Scan for the cell matching the given text and deliver its [X, Y] coordinate at center. 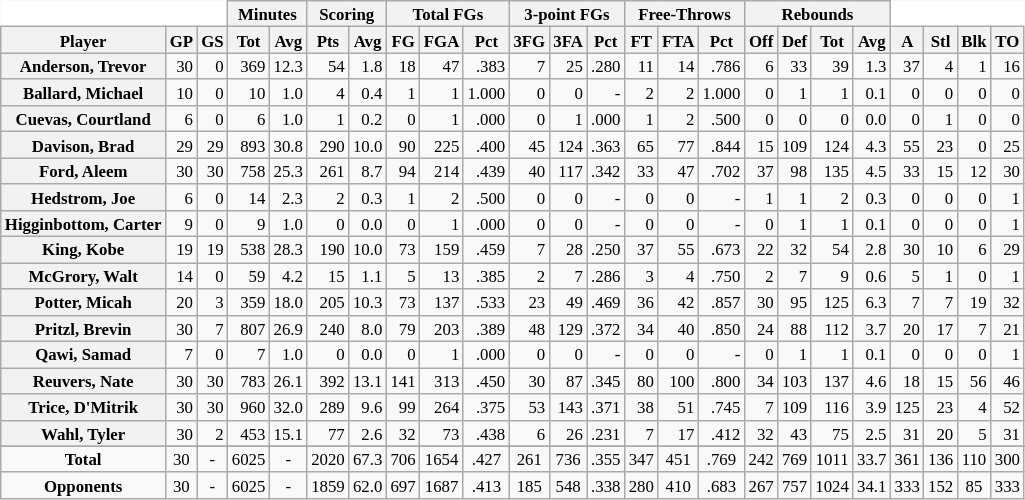
.702 [721, 171]
Trice, D'Mitrik [84, 407]
135 [832, 171]
Stl [940, 40]
.683 [721, 486]
36 [642, 302]
Player [84, 40]
87 [568, 381]
Free-Throws [685, 14]
.372 [606, 328]
313 [442, 381]
FGA [442, 40]
12 [974, 171]
100 [678, 381]
8.7 [368, 171]
25.3 [288, 171]
.844 [721, 145]
.363 [606, 145]
.383 [486, 66]
80 [642, 381]
Rebounds [817, 14]
2.8 [872, 250]
8.0 [368, 328]
0.2 [368, 119]
46 [1008, 381]
136 [940, 459]
FG [402, 40]
62.0 [368, 486]
0.4 [368, 93]
99 [402, 407]
1654 [442, 459]
42 [678, 302]
GS [212, 40]
.250 [606, 250]
3.9 [872, 407]
Total FGs [448, 14]
289 [328, 407]
79 [402, 328]
59 [249, 276]
.389 [486, 328]
129 [568, 328]
.400 [486, 145]
1.1 [368, 276]
1.8 [368, 66]
King, Kobe [84, 250]
.280 [606, 66]
960 [249, 407]
30.8 [288, 145]
.342 [606, 171]
548 [568, 486]
290 [328, 145]
.427 [486, 459]
453 [249, 433]
240 [328, 328]
2.6 [368, 433]
13 [442, 276]
21 [1008, 328]
116 [832, 407]
.438 [486, 433]
264 [442, 407]
.338 [606, 486]
FT [642, 40]
90 [402, 145]
.533 [486, 302]
39 [832, 66]
Off [760, 40]
Minutes [268, 14]
48 [529, 328]
10.3 [368, 302]
Potter, Micah [84, 302]
Opponents [84, 486]
.412 [721, 433]
TO [1008, 40]
3.7 [872, 328]
.371 [606, 407]
FTA [678, 40]
.375 [486, 407]
3FG [529, 40]
33.7 [872, 459]
18.0 [288, 302]
.459 [486, 250]
85 [974, 486]
26.9 [288, 328]
.385 [486, 276]
758 [249, 171]
361 [908, 459]
117 [568, 171]
Reuvers, Nate [84, 381]
.469 [606, 302]
Def [794, 40]
1687 [442, 486]
15.1 [288, 433]
94 [402, 171]
.345 [606, 381]
51 [678, 407]
11 [642, 66]
4.5 [872, 171]
34.1 [872, 486]
McGrory, Walt [84, 276]
141 [402, 381]
3FA [568, 40]
.857 [721, 302]
Ballard, Michael [84, 93]
24 [760, 328]
103 [794, 381]
Davison, Brad [84, 145]
.231 [606, 433]
205 [328, 302]
12.3 [288, 66]
769 [794, 459]
2.5 [872, 433]
112 [832, 328]
65 [642, 145]
38 [642, 407]
13.1 [368, 381]
159 [442, 250]
.850 [721, 328]
28.3 [288, 250]
GP [182, 40]
9.6 [368, 407]
Ford, Aleem [84, 171]
783 [249, 381]
49 [568, 302]
43 [794, 433]
1024 [832, 486]
267 [760, 486]
706 [402, 459]
88 [794, 328]
45 [529, 145]
185 [529, 486]
56 [974, 381]
75 [832, 433]
736 [568, 459]
893 [249, 145]
Hedstrom, Joe [84, 197]
410 [678, 486]
807 [249, 328]
.745 [721, 407]
451 [678, 459]
98 [794, 171]
2020 [328, 459]
32.0 [288, 407]
53 [529, 407]
Pts [328, 40]
1.3 [872, 66]
Wahl, Tyler [84, 433]
.450 [486, 381]
1011 [832, 459]
26.1 [288, 381]
359 [249, 302]
214 [442, 171]
.786 [721, 66]
26 [568, 433]
.769 [721, 459]
300 [1008, 459]
2.3 [288, 197]
4.3 [872, 145]
3-point FGs [566, 14]
0.6 [872, 276]
280 [642, 486]
392 [328, 381]
A [908, 40]
.800 [721, 381]
Anderson, Trevor [84, 66]
Pritzl, Brevin [84, 328]
203 [442, 328]
190 [328, 250]
Scoring [346, 14]
95 [794, 302]
6.3 [872, 302]
757 [794, 486]
4.2 [288, 276]
347 [642, 459]
67.3 [368, 459]
242 [760, 459]
1859 [328, 486]
22 [760, 250]
.673 [721, 250]
52 [1008, 407]
538 [249, 250]
369 [249, 66]
.439 [486, 171]
143 [568, 407]
Blk [974, 40]
152 [940, 486]
28 [568, 250]
Higginbottom, Carter [84, 224]
225 [442, 145]
.413 [486, 486]
697 [402, 486]
Qawi, Samad [84, 355]
.355 [606, 459]
110 [974, 459]
Total [84, 459]
16 [1008, 66]
.750 [721, 276]
Cuevas, Courtland [84, 119]
.286 [606, 276]
4.6 [872, 381]
